Search for the cell housing the specified text and yield its [X, Y] center coordinate. 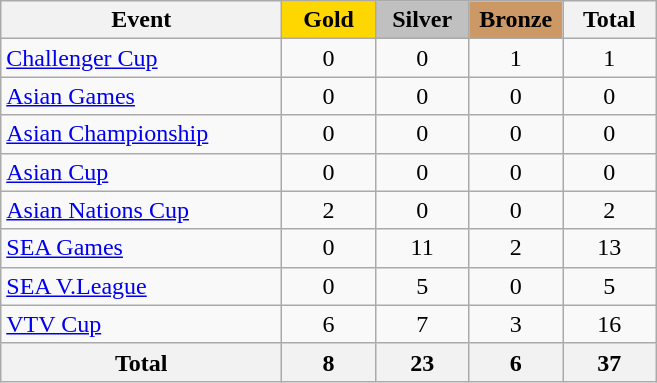
Asian Nations Cup [142, 210]
23 [422, 362]
37 [609, 362]
13 [609, 248]
SEA Games [142, 248]
Asian Games [142, 96]
Challenger Cup [142, 58]
Silver [422, 20]
Event [142, 20]
11 [422, 248]
7 [422, 324]
Asian Championship [142, 134]
VTV Cup [142, 324]
3 [516, 324]
8 [329, 362]
Gold [329, 20]
Asian Cup [142, 172]
16 [609, 324]
SEA V.League [142, 286]
Bronze [516, 20]
